Identify which cell holds the provided text, then report its (x, y) central coordinate. 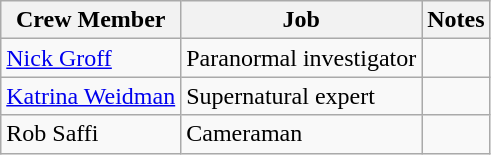
Katrina Weidman (91, 96)
Cameraman (302, 134)
Crew Member (91, 20)
Notes (456, 20)
Nick Groff (91, 58)
Paranormal investigator (302, 58)
Supernatural expert (302, 96)
Rob Saffi (91, 134)
Job (302, 20)
